Pinpoint the cell where the given text exists, returning its [X, Y] midpoint coordinate. 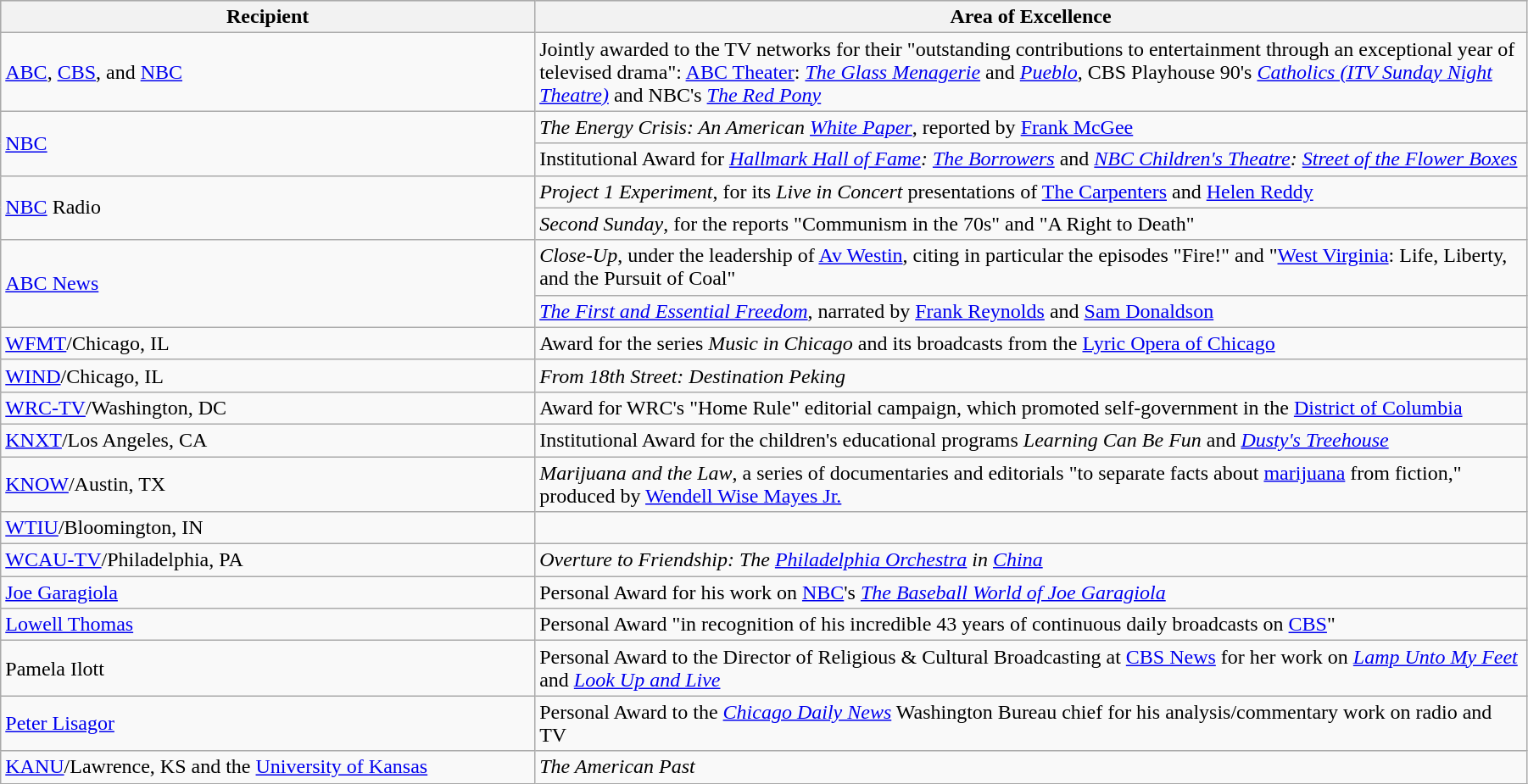
Personal Award to the Chicago Daily News Washington Bureau chief for his analysis/commentary work on radio and TV [1031, 724]
Marijuana and the Law, a series of documentaries and editorials "to separate facts about marijuana from fiction," produced by Wendell Wise Mayes Jr. [1031, 483]
KNXT/Los Angeles, CA [268, 440]
Personal Award to the Director of Religious & Cultural Broadcasting at CBS News for her work on Lamp Unto My Feet and Look Up and Live [1031, 668]
WTIU/Bloomington, IN [268, 528]
ABC News [268, 283]
Second Sunday, for the reports "Communism in the 70s" and "A Right to Death" [1031, 224]
The First and Essential Freedom, narrated by Frank Reynolds and Sam Donaldson [1031, 311]
WIND/Chicago, IL [268, 375]
Personal Award "in recognition of his incredible 43 years of continuous daily broadcasts on CBS" [1031, 625]
Area of Excellence [1031, 17]
From 18th Street: Destination Peking [1031, 375]
The American Past [1031, 767]
Lowell Thomas [268, 625]
ABC, CBS, and NBC [268, 72]
WFMT/Chicago, IL [268, 343]
Award for WRC's "Home Rule" editorial campaign, which promoted self-government in the District of Columbia [1031, 408]
Close-Up, under the leadership of Av Westin, citing in particular the episodes "Fire!" and "West Virginia: Life, Liberty, and the Pursuit of Coal" [1031, 268]
Institutional Award for the children's educational programs Learning Can Be Fun and Dusty's Treehouse [1031, 440]
Pamela Ilott [268, 668]
KNOW/Austin, TX [268, 483]
NBC Radio [268, 208]
The Energy Crisis: An American White Paper, reported by Frank McGee [1031, 127]
WCAU-TV/Philadelphia, PA [268, 560]
Award for the series Music in Chicago and its broadcasts from the Lyric Opera of Chicago [1031, 343]
Institutional Award for Hallmark Hall of Fame: The Borrowers and NBC Children's Theatre: Street of the Flower Boxes [1031, 159]
Joe Garagiola [268, 592]
Personal Award for his work on NBC's The Baseball World of Joe Garagiola [1031, 592]
Project 1 Experiment, for its Live in Concert presentations of The Carpenters and Helen Reddy [1031, 192]
NBC [268, 143]
WRC-TV/Washington, DC [268, 408]
Recipient [268, 17]
Overture to Friendship: The Philadelphia Orchestra in China [1031, 560]
KANU/Lawrence, KS and the University of Kansas [268, 767]
Peter Lisagor [268, 724]
